Return the [x, y] coordinate for the center point of the cell that contains the specified text.  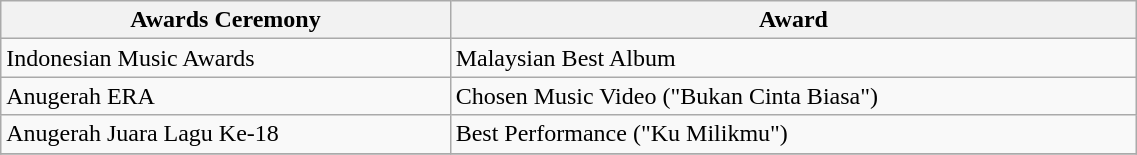
Awards Ceremony [226, 20]
Indonesian Music Awards [226, 58]
Award [794, 20]
Anugerah ERA [226, 96]
Malaysian Best Album [794, 58]
Chosen Music Video ("Bukan Cinta Biasa") [794, 96]
Anugerah Juara Lagu Ke-18 [226, 134]
Best Performance ("Ku Milikmu") [794, 134]
